Pinpoint the cell where the given text exists, returning its [X, Y] midpoint coordinate. 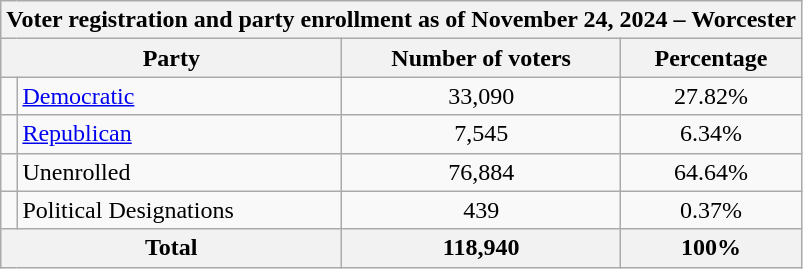
Democratic [180, 96]
Unenrolled [180, 172]
Number of voters [482, 58]
64.64% [710, 172]
118,940 [482, 248]
0.37% [710, 210]
6.34% [710, 134]
100% [710, 248]
Political Designations [180, 210]
33,090 [482, 96]
Republican [180, 134]
76,884 [482, 172]
439 [482, 210]
Total [172, 248]
Party [172, 58]
27.82% [710, 96]
Percentage [710, 58]
Voter registration and party enrollment as of November 24, 2024 – Worcester [402, 20]
7,545 [482, 134]
